From the cell containing the given text, extract its center point as [x, y] coordinate. 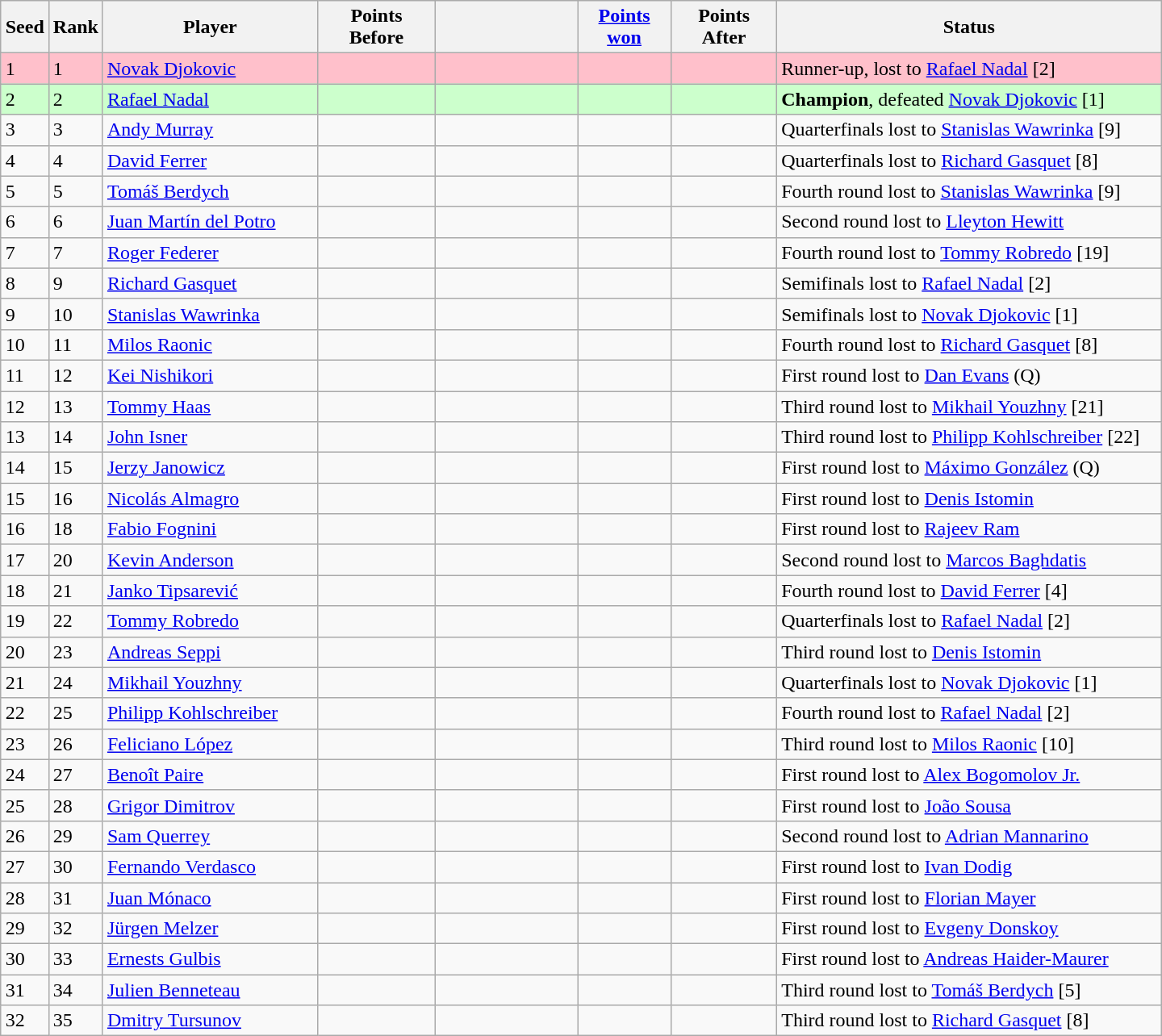
Kei Nishikori [210, 375]
Seed [24, 27]
Kevin Anderson [210, 560]
First round lost to Ivan Dodig [969, 867]
Tommy Haas [210, 406]
Points After [725, 27]
First round lost to Florian Mayer [969, 898]
Juan Mónaco [210, 898]
Feliciano López [210, 744]
Rafael Nadal [210, 99]
Andy Murray [210, 130]
John Isner [210, 437]
Grigor Dimitrov [210, 805]
Fourth round lost to Tommy Robredo [19] [969, 253]
Player [210, 27]
35 [76, 1021]
Third round lost to Richard Gasquet [8] [969, 1021]
Mikhail Youzhny [210, 683]
Fernando Verdasco [210, 867]
First round lost to Denis Istomin [969, 499]
First round lost to João Sousa [969, 805]
Stanislas Wawrinka [210, 314]
First round lost to Alex Bogomolov Jr. [969, 775]
First round lost to Máximo González (Q) [969, 468]
Sam Querrey [210, 836]
Third round lost to Mikhail Youzhny [21] [969, 406]
Third round lost to Milos Raonic [10] [969, 744]
Novak Djokovic [210, 69]
33 [76, 959]
First round lost to Dan Evans (Q) [969, 375]
Fourth round lost to Stanislas Wawrinka [9] [969, 191]
First round lost to Rajeev Ram [969, 529]
First round lost to Andreas Haider-Maurer [969, 959]
Points won [625, 27]
Fourth round lost to Rafael Nadal [2] [969, 713]
Richard Gasquet [210, 283]
Roger Federer [210, 253]
Julien Benneteau [210, 990]
Fabio Fognini [210, 529]
Quarterfinals lost to Rafael Nadal [2] [969, 621]
Philipp Kohlschreiber [210, 713]
Quarterfinals lost to Richard Gasquet [8] [969, 161]
Juan Martín del Potro [210, 222]
Second round lost to Lleyton Hewitt [969, 222]
Champion, defeated Novak Djokovic [1] [969, 99]
Ernests Gulbis [210, 959]
Status [969, 27]
8 [24, 283]
Milos Raonic [210, 345]
Second round lost to Marcos Baghdatis [969, 560]
Dmitry Tursunov [210, 1021]
Semifinals lost to Rafael Nadal [2] [969, 283]
Fourth round lost to David Ferrer [4] [969, 591]
Jerzy Janowicz [210, 468]
Janko Tipsarević [210, 591]
Third round lost to Tomáš Berdych [5] [969, 990]
Second round lost to Adrian Mannarino [969, 836]
Fourth round lost to Richard Gasquet [8] [969, 345]
Semifinals lost to Novak Djokovic [1] [969, 314]
Third round lost to Denis Istomin [969, 652]
19 [24, 621]
Nicolás Almagro [210, 499]
34 [76, 990]
Quarterfinals lost to Stanislas Wawrinka [9] [969, 130]
Jürgen Melzer [210, 929]
Tomáš Berdych [210, 191]
Rank [76, 27]
Andreas Seppi [210, 652]
Benoît Paire [210, 775]
Runner-up, lost to Rafael Nadal [2] [969, 69]
Quarterfinals lost to Novak Djokovic [1] [969, 683]
First round lost to Evgeny Donskoy [969, 929]
Tommy Robredo [210, 621]
Points Before [376, 27]
Third round lost to Philipp Kohlschreiber [22] [969, 437]
David Ferrer [210, 161]
17 [24, 560]
